Identify which cell holds the provided text, then report its (x, y) central coordinate. 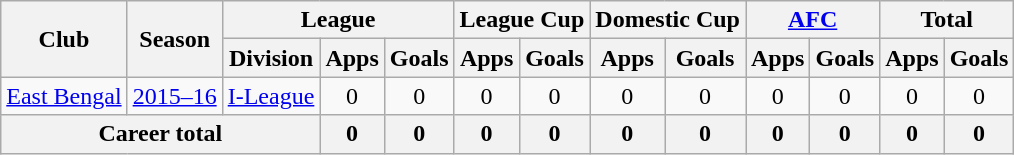
Club (64, 39)
League Cup (522, 20)
League (338, 20)
Total (947, 20)
Season (174, 39)
Career total (160, 134)
Division (271, 58)
AFC (813, 20)
2015–16 (174, 96)
I-League (271, 96)
East Bengal (64, 96)
Domestic Cup (668, 20)
